Identify which cell holds the provided text, then report its [X, Y] central coordinate. 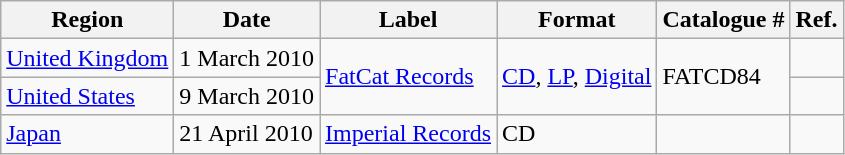
FATCD84 [724, 77]
21 April 2010 [247, 134]
Imperial Records [408, 134]
Format [577, 20]
FatCat Records [408, 77]
United Kingdom [88, 58]
Japan [88, 134]
Ref. [816, 20]
Date [247, 20]
CD, LP, Digital [577, 77]
9 March 2010 [247, 96]
Label [408, 20]
Region [88, 20]
Catalogue # [724, 20]
United States [88, 96]
CD [577, 134]
1 March 2010 [247, 58]
